Extract the [x, y] coordinate from the center of the cell holding the provided text.  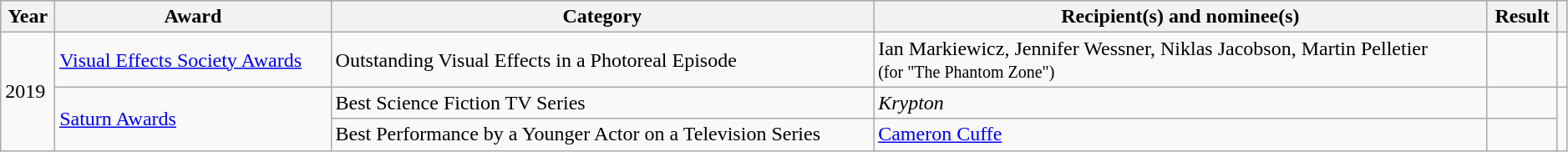
Recipient(s) and nominee(s) [1181, 17]
Outstanding Visual Effects in a Photoreal Episode [602, 60]
Ian Markiewicz, Jennifer Wessner, Niklas Jacobson, Martin Pelletier (for "The Phantom Zone") [1181, 60]
Result [1522, 17]
Best Science Fiction TV Series [602, 103]
Award [193, 17]
Krypton [1181, 103]
Visual Effects Society Awards [193, 60]
Cameron Cuffe [1181, 134]
2019 [28, 92]
Saturn Awards [193, 119]
Year [28, 17]
Best Performance by a Younger Actor on a Television Series [602, 134]
Category [602, 17]
